For the text-containing cell, return its midpoint in [x, y] coordinate format. 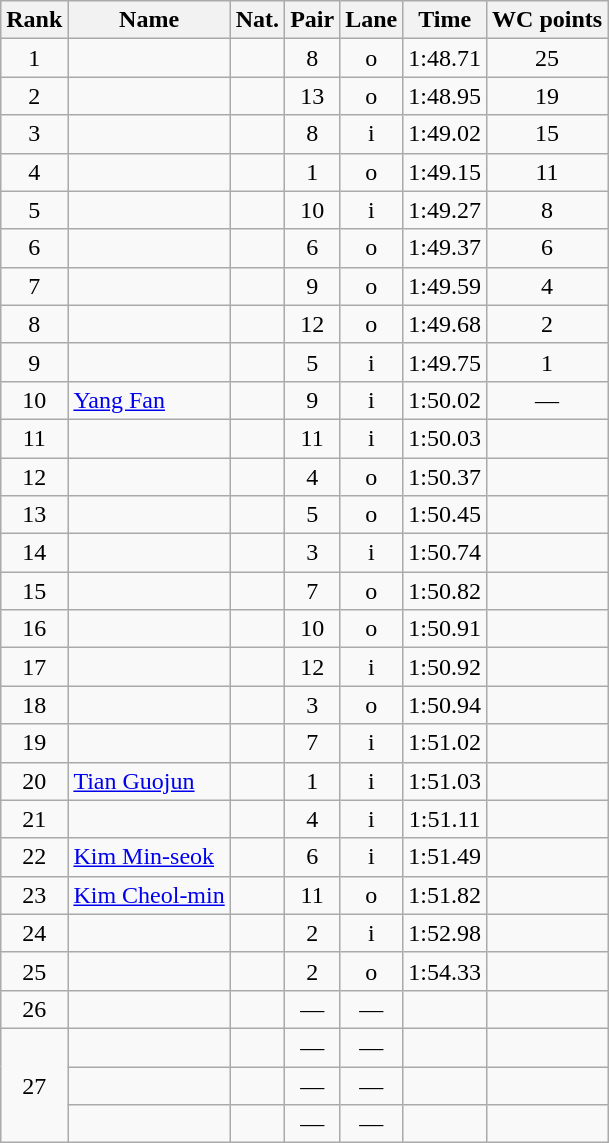
18 [34, 705]
Name [149, 20]
1:49.15 [445, 172]
Tian Guojun [149, 781]
1:54.33 [445, 971]
27 [34, 1085]
1:51.82 [445, 895]
14 [34, 553]
Pair [312, 20]
1:50.94 [445, 705]
Nat. [257, 20]
1:50.37 [445, 477]
1:49.75 [445, 362]
17 [34, 667]
Rank [34, 20]
1:52.98 [445, 933]
WC points [548, 20]
1:50.91 [445, 629]
1:50.02 [445, 400]
Kim Cheol-min [149, 895]
Lane [372, 20]
1:49.59 [445, 286]
23 [34, 895]
1:50.74 [445, 553]
24 [34, 933]
1:51.03 [445, 781]
Time [445, 20]
1:49.27 [445, 210]
1:50.82 [445, 591]
Kim Min-seok [149, 857]
1:50.03 [445, 438]
22 [34, 857]
1:51.02 [445, 743]
1:51.49 [445, 857]
20 [34, 781]
26 [34, 1009]
1:50.45 [445, 515]
1:49.37 [445, 248]
1:48.71 [445, 58]
1:50.92 [445, 667]
1:49.68 [445, 324]
1:49.02 [445, 134]
21 [34, 819]
1:48.95 [445, 96]
Yang Fan [149, 400]
1:51.11 [445, 819]
16 [34, 629]
